Provide the (X, Y) coordinate of the cell's center where the given text is located.  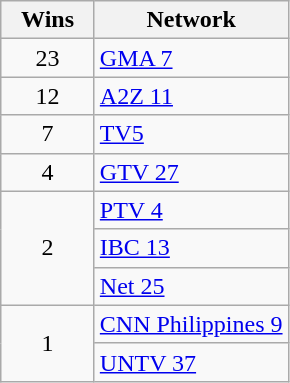
12 (48, 96)
1 (48, 343)
A2Z 11 (191, 96)
7 (48, 134)
IBC 13 (191, 248)
PTV 4 (191, 210)
GTV 27 (191, 172)
2 (48, 248)
Wins (48, 20)
TV5 (191, 134)
Network (191, 20)
4 (48, 172)
GMA 7 (191, 58)
Net 25 (191, 286)
UNTV 37 (191, 362)
23 (48, 58)
CNN Philippines 9 (191, 324)
